Extract the [x, y] coordinate from the center of the cell holding the provided text.  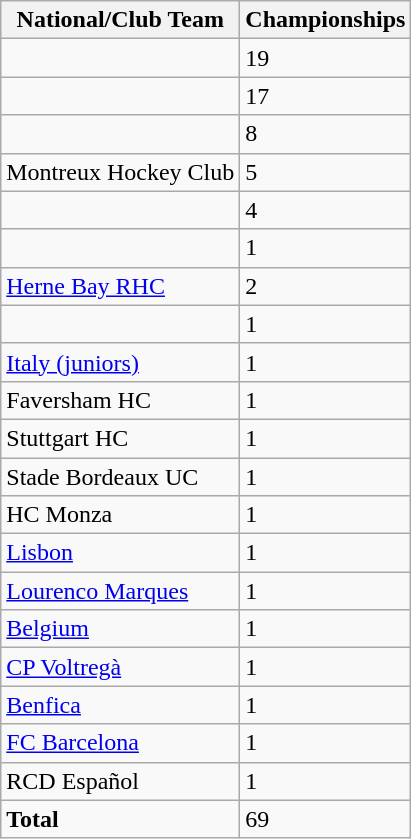
Stuttgart HC [120, 438]
69 [326, 819]
Herne Bay RHC [120, 286]
FC Barcelona [120, 743]
Faversham HC [120, 400]
8 [326, 134]
Championships [326, 20]
Total [120, 819]
Lisbon [120, 553]
5 [326, 172]
Lourenco Marques [120, 591]
HC Monza [120, 515]
Montreux Hockey Club [120, 172]
CP Voltregà [120, 667]
2 [326, 286]
19 [326, 58]
Stade Bordeaux UC [120, 477]
4 [326, 210]
Benfica [120, 705]
National/Club Team [120, 20]
RCD Español [120, 781]
17 [326, 96]
Belgium [120, 629]
Italy (juniors) [120, 362]
